Detect which cell encompasses the target text, then output its (X, Y) center coordinate. 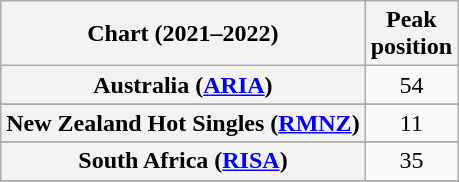
54 (411, 85)
Chart (2021–2022) (183, 34)
11 (411, 123)
Peakposition (411, 34)
New Zealand Hot Singles (RMNZ) (183, 123)
Australia (ARIA) (183, 85)
South Africa (RISA) (183, 161)
35 (411, 161)
